Return the (X, Y) coordinate for the center point of the cell that contains the specified text.  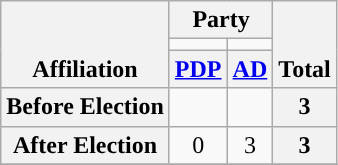
After Election (86, 145)
0 (198, 145)
Before Election (86, 107)
Total (305, 44)
Party (220, 20)
AD (250, 69)
PDP (198, 69)
Affiliation (86, 44)
